For the text-containing cell, return its midpoint in (X, Y) coordinate format. 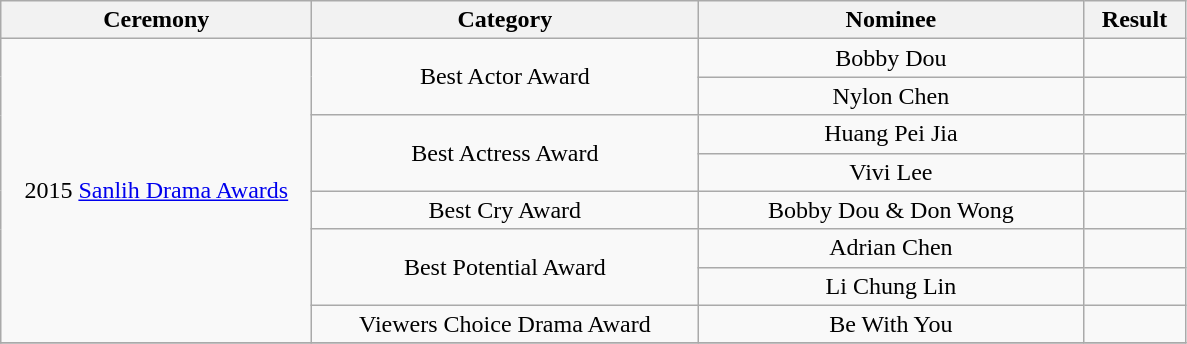
Ceremony (156, 20)
Nylon Chen (891, 96)
Viewers Choice Drama Award (505, 324)
Best Actor Award (505, 77)
Huang Pei Jia (891, 134)
Vivi Lee (891, 172)
Best Cry Award (505, 210)
2015 Sanlih Drama Awards (156, 191)
Nominee (891, 20)
Be With You (891, 324)
Best Potential Award (505, 267)
Li Chung Lin (891, 286)
Bobby Dou (891, 58)
Bobby Dou & Don Wong (891, 210)
Result (1134, 20)
Adrian Chen (891, 248)
Category (505, 20)
Best Actress Award (505, 153)
